Find where the given text appears and provide that cell's center as [X, Y] coordinate. 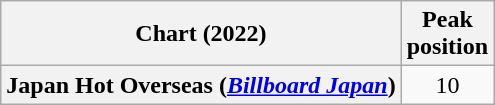
Peakposition [447, 34]
10 [447, 85]
Japan Hot Overseas (Billboard Japan) [201, 85]
Chart (2022) [201, 34]
